Detect which cell encompasses the target text, then output its [x, y] center coordinate. 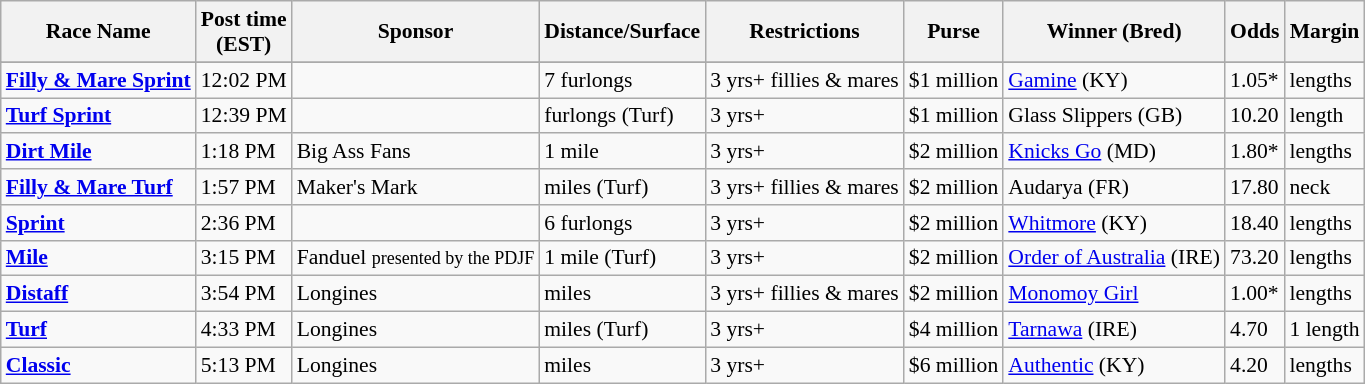
1.05* [1254, 80]
12:39 PM [244, 116]
Margin [1324, 32]
10.20 [1254, 116]
Sponsor [416, 32]
Gamine (KY) [1114, 80]
Tarnawa (IRE) [1114, 330]
1 length [1324, 330]
1 mile [622, 152]
Audarya (FR) [1114, 187]
Whitmore (KY) [1114, 223]
Odds [1254, 32]
4.20 [1254, 365]
Winner (Bred) [1114, 32]
Filly & Mare Turf [98, 187]
17.80 [1254, 187]
12:02 PM [244, 80]
Fanduel presented by the PDJF [416, 258]
Order of Australia (IRE) [1114, 258]
1:57 PM [244, 187]
1:18 PM [244, 152]
length [1324, 116]
Sprint [98, 223]
Knicks Go (MD) [1114, 152]
Post time (EST) [244, 32]
4:33 PM [244, 330]
Dirt Mile [98, 152]
4.70 [1254, 330]
Distaff [98, 294]
Big Ass Fans [416, 152]
Classic [98, 365]
18.40 [1254, 223]
1.80* [1254, 152]
1.00* [1254, 294]
6 furlongs [622, 223]
Mile [98, 258]
5:13 PM [244, 365]
Restrictions [804, 32]
1 mile (Turf) [622, 258]
73.20 [1254, 258]
3:15 PM [244, 258]
Turf Sprint [98, 116]
Turf [98, 330]
Glass Slippers (GB) [1114, 116]
furlongs (Turf) [622, 116]
3:54 PM [244, 294]
Distance/Surface [622, 32]
Monomoy Girl [1114, 294]
Authentic (KY) [1114, 365]
7 furlongs [622, 80]
2:36 PM [244, 223]
$4 million [954, 330]
Filly & Mare Sprint [98, 80]
$6 million [954, 365]
neck [1324, 187]
Race Name [98, 32]
Maker's Mark [416, 187]
Purse [954, 32]
